Output the [X, Y] coordinate of the center of the cell containing the given text.  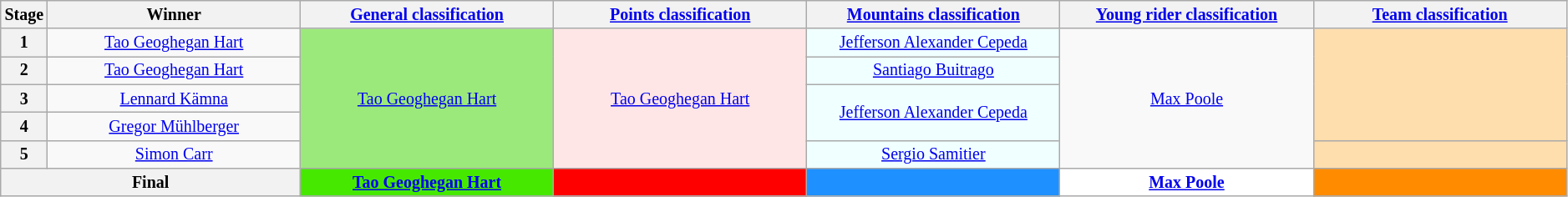
5 [24, 154]
Gregor Mühlberger [174, 127]
Santiago Buitrago [934, 70]
Winner [174, 15]
Young rider classification [1186, 15]
General classification [428, 15]
Final [150, 182]
Lennard Kämna [174, 98]
1 [24, 43]
Team classification [1440, 15]
Sergio Samitier [934, 154]
Mountains classification [934, 15]
2 [24, 70]
4 [24, 127]
Simon Carr [174, 154]
3 [24, 98]
Stage [24, 15]
Points classification [680, 15]
